Find where the given text appears and provide that cell's center as (x, y) coordinate. 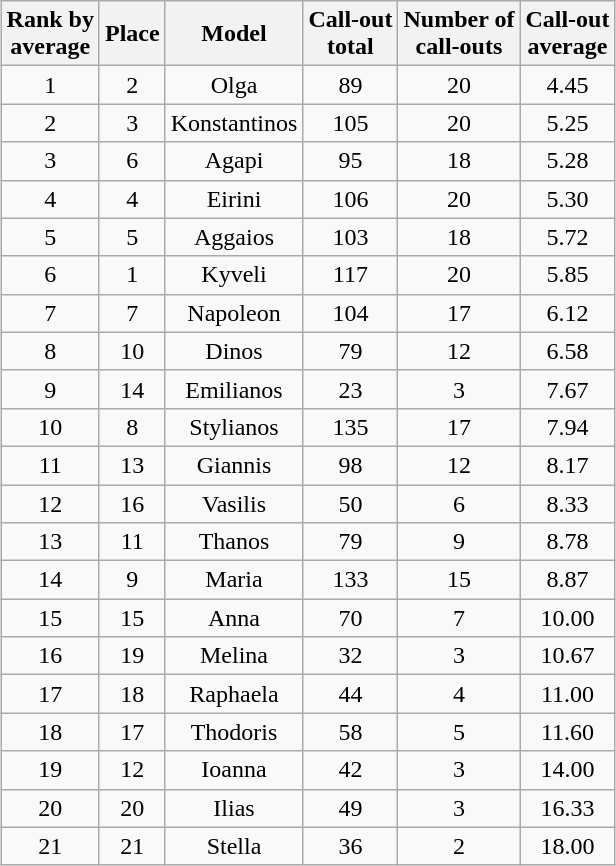
5.30 (568, 199)
44 (350, 694)
Raphaela (234, 694)
Call-outaverage (568, 34)
16.33 (568, 808)
8.33 (568, 503)
106 (350, 199)
5.72 (568, 237)
89 (350, 85)
117 (350, 275)
Stella (234, 846)
11.60 (568, 732)
14.00 (568, 770)
5.25 (568, 123)
58 (350, 732)
95 (350, 161)
Agapi (234, 161)
Olga (234, 85)
Anna (234, 618)
Giannis (234, 465)
10.67 (568, 656)
6.58 (568, 351)
4.45 (568, 85)
Number ofcall-outs (459, 34)
133 (350, 580)
32 (350, 656)
49 (350, 808)
7.67 (568, 389)
11.00 (568, 694)
Call-outtotal (350, 34)
18.00 (568, 846)
104 (350, 313)
Thanos (234, 542)
5.28 (568, 161)
Ioanna (234, 770)
Eirini (234, 199)
5.85 (568, 275)
42 (350, 770)
98 (350, 465)
23 (350, 389)
7.94 (568, 427)
8.17 (568, 465)
8.87 (568, 580)
Place (132, 34)
103 (350, 237)
50 (350, 503)
135 (350, 427)
Rank byaverage (50, 34)
Napoleon (234, 313)
36 (350, 846)
Thodoris (234, 732)
Maria (234, 580)
6.12 (568, 313)
Ilias (234, 808)
70 (350, 618)
Dinos (234, 351)
105 (350, 123)
8.78 (568, 542)
Emilianos (234, 389)
Konstantinos (234, 123)
Melina (234, 656)
Stylianos (234, 427)
Aggaios (234, 237)
Vasilis (234, 503)
Model (234, 34)
10.00 (568, 618)
Kyveli (234, 275)
